Provide the [x, y] coordinate of the cell's center where the given text is located.  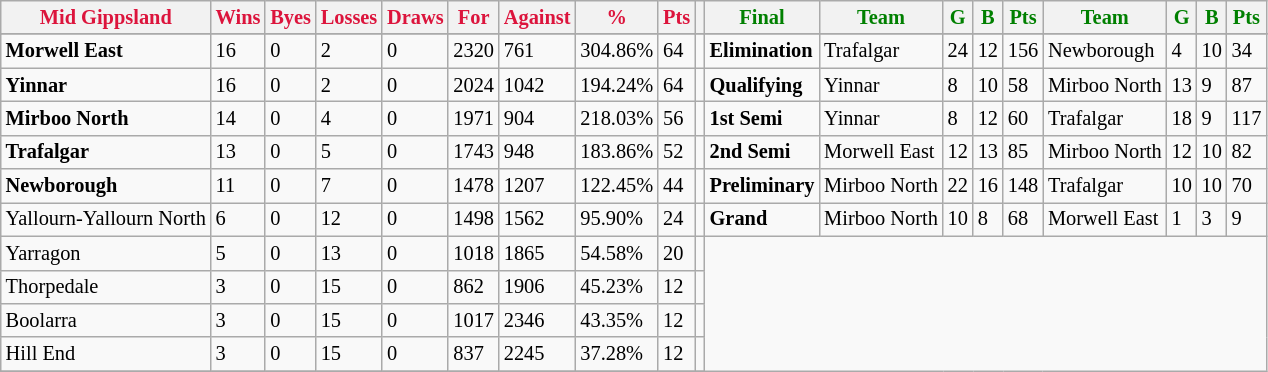
1 [1182, 219]
Yarragon [106, 253]
85 [1023, 152]
Against [538, 17]
34 [1246, 51]
Hill End [106, 354]
1971 [473, 118]
52 [676, 152]
Preliminary [762, 186]
11 [238, 186]
1906 [538, 287]
1017 [473, 320]
Yallourn-Yallourn North [106, 219]
Draws [415, 17]
218.03% [616, 118]
60 [1023, 118]
70 [1246, 186]
183.86% [616, 152]
904 [538, 118]
761 [538, 51]
68 [1023, 219]
44 [676, 186]
1865 [538, 253]
Mid Gippsland [106, 17]
862 [473, 287]
Losses [349, 17]
37.28% [616, 354]
2320 [473, 51]
Boolarra [106, 320]
1207 [538, 186]
45.23% [616, 287]
194.24% [616, 85]
Final [762, 17]
1562 [538, 219]
43.35% [616, 320]
837 [473, 354]
20 [676, 253]
2245 [538, 354]
22 [958, 186]
Byes [290, 17]
1018 [473, 253]
58 [1023, 85]
2nd Semi [762, 152]
82 [1246, 152]
1743 [473, 152]
304.86% [616, 51]
1st Semi [762, 118]
156 [1023, 51]
Wins [238, 17]
1042 [538, 85]
Thorpedale [106, 287]
1498 [473, 219]
54.58% [616, 253]
56 [676, 118]
18 [1182, 118]
Grand [762, 219]
Qualifying [762, 85]
Elimination [762, 51]
1478 [473, 186]
7 [349, 186]
2024 [473, 85]
117 [1246, 118]
2346 [538, 320]
95.90% [616, 219]
122.45% [616, 186]
6 [238, 219]
148 [1023, 186]
For [473, 17]
% [616, 17]
14 [238, 118]
87 [1246, 85]
948 [538, 152]
